Return the (X, Y) coordinate for the center point of the cell that contains the specified text.  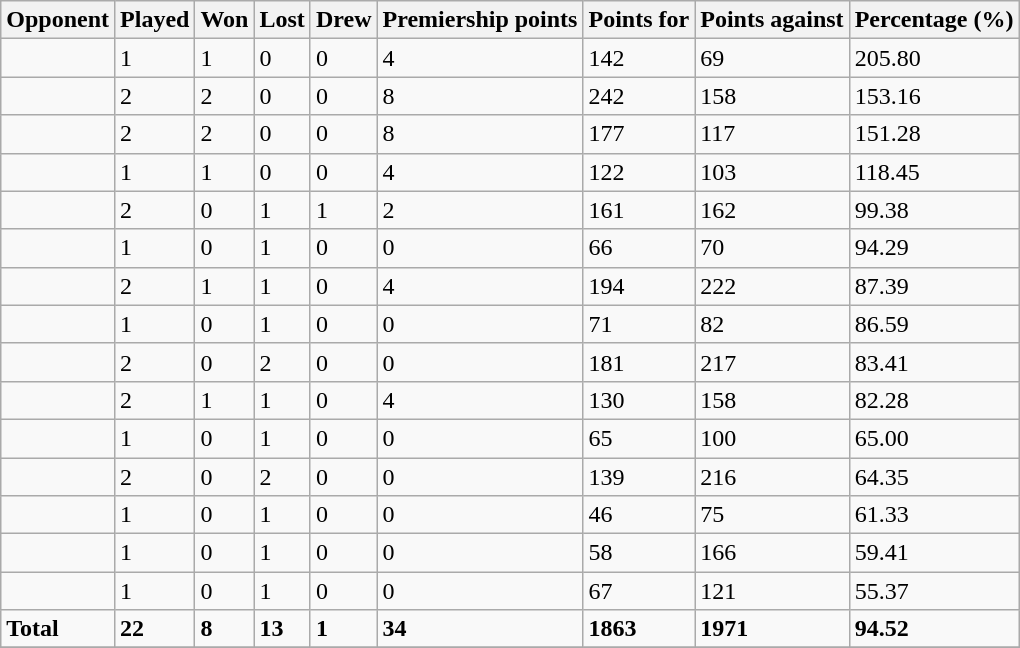
Drew (344, 20)
55.37 (934, 591)
100 (772, 438)
75 (772, 515)
222 (772, 286)
94.52 (934, 629)
65.00 (934, 438)
Points against (772, 20)
194 (639, 286)
66 (639, 248)
151.28 (934, 134)
130 (639, 400)
Played (155, 20)
118.45 (934, 172)
Lost (282, 20)
34 (480, 629)
Won (224, 20)
117 (772, 134)
87.39 (934, 286)
71 (639, 324)
94.29 (934, 248)
142 (639, 58)
65 (639, 438)
61.33 (934, 515)
162 (772, 210)
Opponent (58, 20)
86.59 (934, 324)
242 (639, 96)
70 (772, 248)
67 (639, 591)
1971 (772, 629)
64.35 (934, 477)
13 (282, 629)
177 (639, 134)
217 (772, 362)
205.80 (934, 58)
Points for (639, 20)
103 (772, 172)
82 (772, 324)
122 (639, 172)
46 (639, 515)
99.38 (934, 210)
216 (772, 477)
Premiership points (480, 20)
22 (155, 629)
121 (772, 591)
181 (639, 362)
Percentage (%) (934, 20)
161 (639, 210)
83.41 (934, 362)
58 (639, 553)
Total (58, 629)
139 (639, 477)
69 (772, 58)
1863 (639, 629)
153.16 (934, 96)
82.28 (934, 400)
166 (772, 553)
59.41 (934, 553)
